Pinpoint the cell where the given text exists, returning its (X, Y) midpoint coordinate. 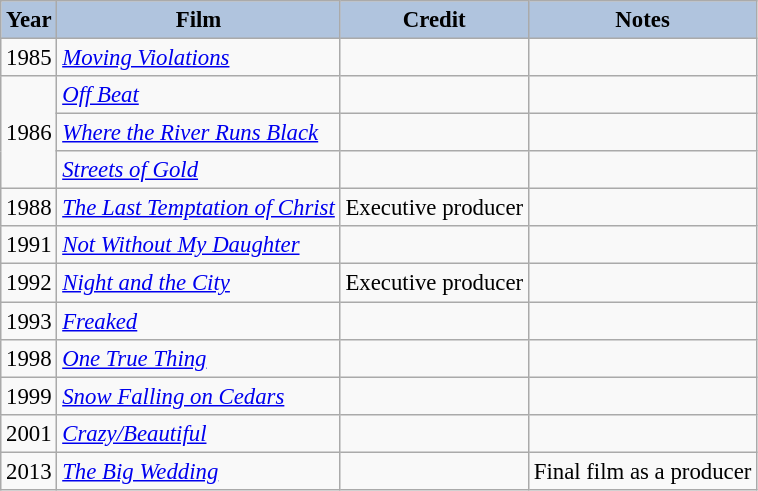
One True Thing (198, 358)
1992 (29, 283)
Snow Falling on Cedars (198, 396)
Not Without My Daughter (198, 245)
Year (29, 20)
Credit (434, 20)
1985 (29, 58)
Off Beat (198, 95)
The Big Wedding (198, 471)
Crazy/Beautiful (198, 433)
2001 (29, 433)
2013 (29, 471)
1991 (29, 245)
1998 (29, 358)
Where the River Runs Black (198, 133)
Notes (642, 20)
1999 (29, 396)
Moving Violations (198, 58)
Film (198, 20)
Streets of Gold (198, 170)
Freaked (198, 321)
1986 (29, 132)
The Last Temptation of Christ (198, 208)
1988 (29, 208)
Night and the City (198, 283)
1993 (29, 321)
Final film as a producer (642, 471)
